Return [x, y] of the center of cell containing provided text 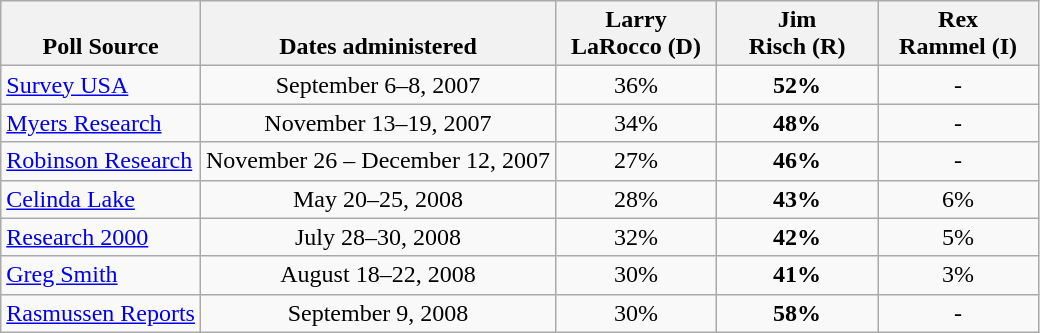
November 26 – December 12, 2007 [378, 161]
September 6–8, 2007 [378, 85]
42% [798, 237]
46% [798, 161]
May 20–25, 2008 [378, 199]
34% [636, 123]
28% [636, 199]
November 13–19, 2007 [378, 123]
Rasmussen Reports [101, 313]
Greg Smith [101, 275]
Poll Source [101, 34]
September 9, 2008 [378, 313]
48% [798, 123]
5% [958, 237]
Celinda Lake [101, 199]
Research 2000 [101, 237]
Myers Research [101, 123]
52% [798, 85]
Survey USA [101, 85]
58% [798, 313]
43% [798, 199]
Robinson Research [101, 161]
6% [958, 199]
August 18–22, 2008 [378, 275]
32% [636, 237]
JimRisch (R) [798, 34]
27% [636, 161]
36% [636, 85]
41% [798, 275]
July 28–30, 2008 [378, 237]
3% [958, 275]
LarryLaRocco (D) [636, 34]
RexRammel (I) [958, 34]
Dates administered [378, 34]
